Return [x, y] of the center of cell containing provided text 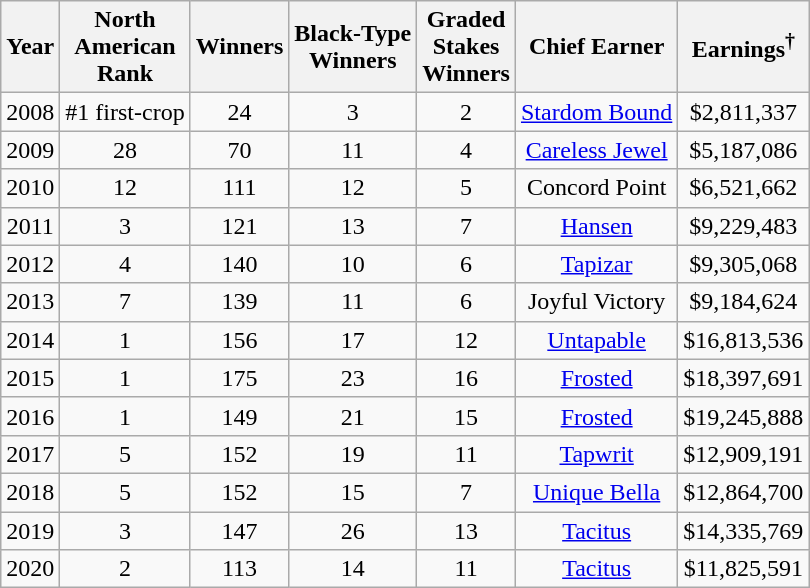
16 [466, 378]
111 [240, 188]
Tapwrit [596, 454]
10 [353, 264]
$9,229,483 [744, 226]
121 [240, 226]
Black-Type Winners [353, 47]
19 [353, 454]
Winners [240, 47]
2012 [30, 264]
140 [240, 264]
Concord Point [596, 188]
#1 first-crop [125, 112]
2011 [30, 226]
2015 [30, 378]
Joyful Victory [596, 302]
Tapizar [596, 264]
$11,825,591 [744, 569]
Careless Jewel [596, 150]
2014 [30, 340]
$2,811,337 [744, 112]
Untapable [596, 340]
26 [353, 531]
$12,909,191 [744, 454]
17 [353, 340]
Unique Bella [596, 492]
$9,184,624 [744, 302]
175 [240, 378]
2008 [30, 112]
$12,864,700 [744, 492]
113 [240, 569]
Chief Earner [596, 47]
North American Rank [125, 47]
2017 [30, 454]
2013 [30, 302]
28 [125, 150]
149 [240, 416]
14 [353, 569]
$9,305,068 [744, 264]
2009 [30, 150]
2010 [30, 188]
70 [240, 150]
2020 [30, 569]
$6,521,662 [744, 188]
Stardom Bound [596, 112]
147 [240, 531]
2019 [30, 531]
Earnings† [744, 47]
$5,187,086 [744, 150]
$19,245,888 [744, 416]
$16,813,536 [744, 340]
139 [240, 302]
Year [30, 47]
23 [353, 378]
24 [240, 112]
2016 [30, 416]
Graded Stakes Winners [466, 47]
21 [353, 416]
$18,397,691 [744, 378]
156 [240, 340]
2018 [30, 492]
$14,335,769 [744, 531]
Hansen [596, 226]
